Output the (x, y) coordinate of the center of the cell containing the given text.  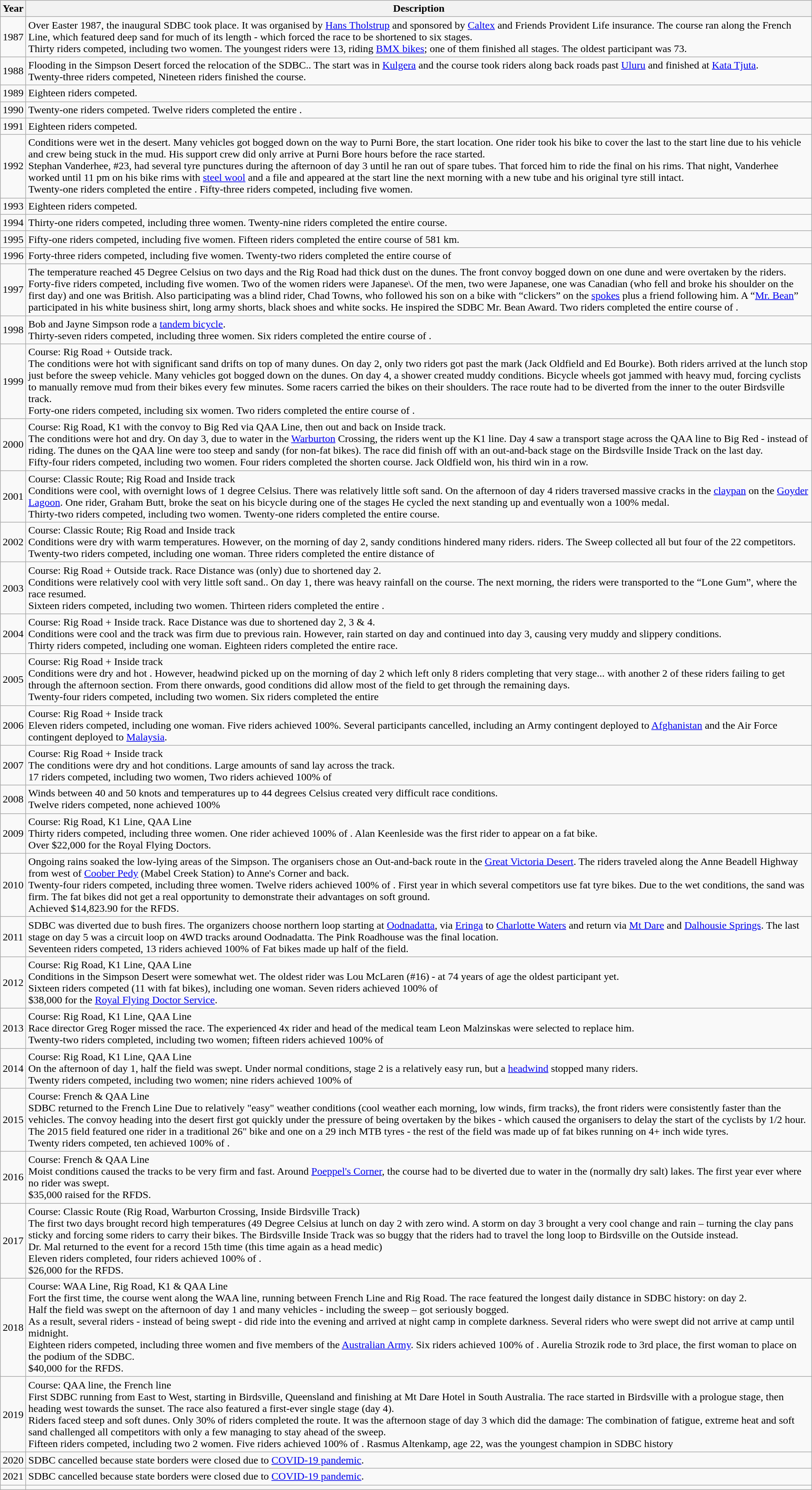
Forty-three riders competed, including five women. Twenty-two riders completed the entire course of (419, 255)
2013 (13, 1028)
2016 (13, 1177)
2015 (13, 1120)
Year (13, 9)
Twenty-one riders competed. Twelve riders completed the entire . (419, 110)
1999 (13, 382)
2004 (13, 634)
2011 (13, 937)
2008 (13, 799)
2019 (13, 1414)
2001 (13, 496)
1998 (13, 330)
2010 (13, 885)
2020 (13, 1460)
1992 (13, 166)
1994 (13, 223)
2017 (13, 1241)
2006 (13, 725)
1997 (13, 290)
1996 (13, 255)
2007 (13, 765)
2009 (13, 833)
2000 (13, 445)
2012 (13, 982)
2005 (13, 679)
2003 (13, 588)
1990 (13, 110)
1991 (13, 126)
2018 (13, 1327)
Description (419, 9)
1987 (13, 37)
2014 (13, 1068)
Thirty-one riders competed, including three women. Twenty-nine riders completed the entire course. (419, 223)
2021 (13, 1477)
2002 (13, 542)
Bob and Jayne Simpson rode a tandem bicycle.Thirty-seven riders competed, including three women. Six riders completed the entire course of . (419, 330)
Fifty-one riders competed, including five women. Fifteen riders completed the entire course of 581 km. (419, 239)
1989 (13, 93)
1995 (13, 239)
1993 (13, 206)
1988 (13, 71)
